Provide the (X, Y) coordinate of the cell's center where the given text is located.  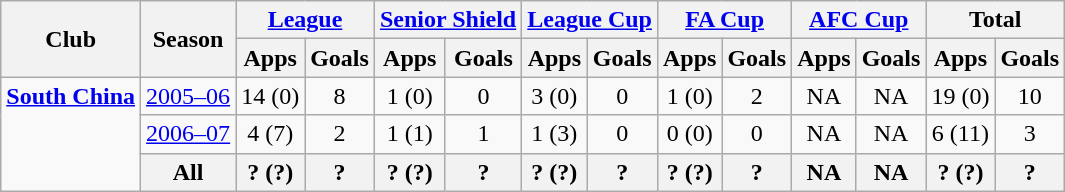
14 (0) (270, 96)
All (188, 172)
1 (3) (554, 134)
Total (996, 20)
8 (340, 96)
FA Cup (724, 20)
4 (7) (270, 134)
1 (484, 134)
2006–07 (188, 134)
19 (0) (960, 96)
1 (1) (410, 134)
Club (71, 39)
League (306, 20)
6 (11) (960, 134)
3 (0) (554, 96)
Season (188, 39)
League Cup (590, 20)
South China (71, 134)
10 (1030, 96)
AFC Cup (859, 20)
Senior Shield (448, 20)
3 (1030, 134)
2005–06 (188, 96)
0 (0) (689, 134)
